Return (x, y) of the center of cell containing provided text 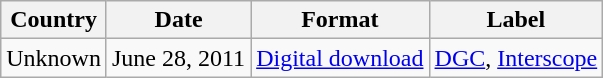
DGC, Interscope (516, 58)
Country (54, 20)
Format (340, 20)
Date (178, 20)
Digital download (340, 58)
Unknown (54, 58)
Label (516, 20)
June 28, 2011 (178, 58)
